Detect which cell encompasses the target text, then output its [x, y] center coordinate. 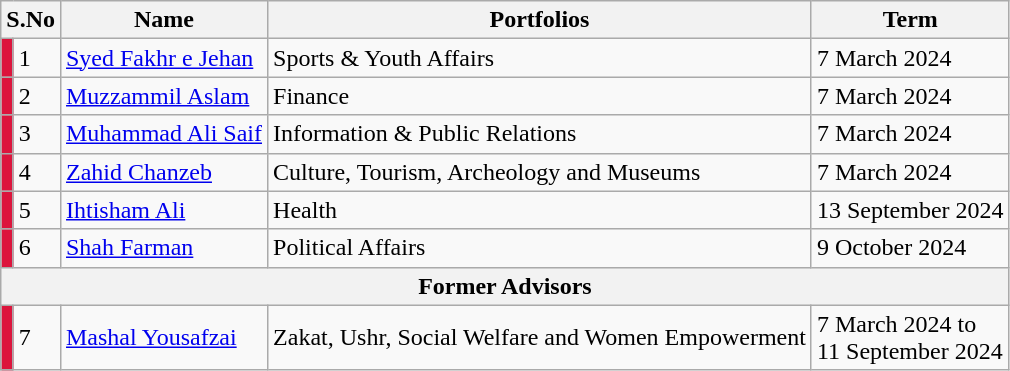
9 October 2024 [910, 248]
1 [36, 58]
4 [36, 172]
Political Affairs [540, 248]
Health [540, 210]
Ihtisham Ali [164, 210]
Sports & Youth Affairs [540, 58]
2 [36, 96]
6 [36, 248]
Zahid Chanzeb [164, 172]
Syed Fakhr e Jehan [164, 58]
Mashal Yousafzai [164, 338]
Culture, Tourism, Archeology and Museums [540, 172]
Former Advisors [505, 286]
Information & Public Relations [540, 134]
Term [910, 20]
7 March 2024 to11 September 2024 [910, 338]
Zakat, Ushr, Social Welfare and Women Empowerment [540, 338]
Finance [540, 96]
S.No [31, 20]
Muzzammil Aslam [164, 96]
5 [36, 210]
13 September 2024 [910, 210]
Shah Farman [164, 248]
Portfolios [540, 20]
Muhammad Ali Saif [164, 134]
7 [36, 338]
Name [164, 20]
3 [36, 134]
